Find where the given text appears and provide that cell's center as (x, y) coordinate. 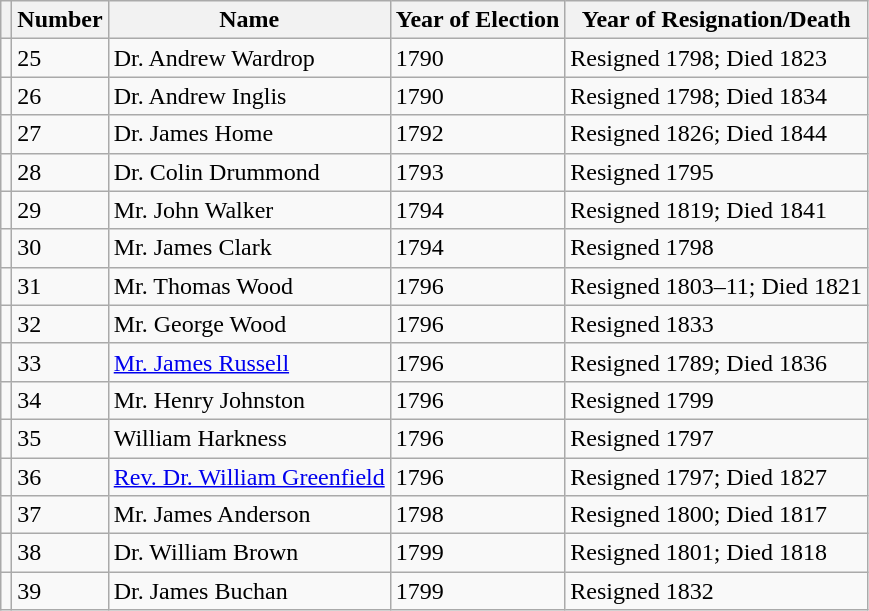
Resigned 1798; Died 1823 (716, 58)
36 (60, 477)
1793 (478, 172)
26 (60, 96)
Rev. Dr. William Greenfield (249, 477)
28 (60, 172)
Resigned 1826; Died 1844 (716, 134)
38 (60, 553)
Year of Election (478, 20)
39 (60, 591)
35 (60, 438)
31 (60, 286)
Dr. James Buchan (249, 591)
William Harkness (249, 438)
Mr. Thomas Wood (249, 286)
Mr. James Clark (249, 248)
1792 (478, 134)
29 (60, 210)
Mr. James Russell (249, 362)
25 (60, 58)
Resigned 1789; Died 1836 (716, 362)
Mr. John Walker (249, 210)
Dr. Colin Drummond (249, 172)
Resigned 1801; Died 1818 (716, 553)
Resigned 1803–11; Died 1821 (716, 286)
Resigned 1832 (716, 591)
Resigned 1799 (716, 400)
Resigned 1798; Died 1834 (716, 96)
27 (60, 134)
Name (249, 20)
Number (60, 20)
Resigned 1819; Died 1841 (716, 210)
34 (60, 400)
Resigned 1833 (716, 324)
Year of Resignation/Death (716, 20)
Mr. James Anderson (249, 515)
Dr. James Home (249, 134)
33 (60, 362)
Dr. William Brown (249, 553)
Resigned 1798 (716, 248)
Dr. Andrew Wardrop (249, 58)
32 (60, 324)
1798 (478, 515)
30 (60, 248)
Mr. Henry Johnston (249, 400)
Resigned 1797; Died 1827 (716, 477)
Mr. George Wood (249, 324)
Resigned 1800; Died 1817 (716, 515)
Resigned 1797 (716, 438)
37 (60, 515)
Resigned 1795 (716, 172)
Dr. Andrew Inglis (249, 96)
